Capture the cell that displays the provided text and extract its [x, y] central coordinate. 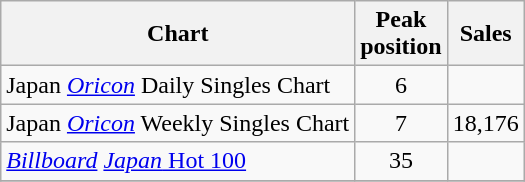
35 [401, 161]
Sales [486, 34]
7 [401, 123]
Chart [178, 34]
Japan Oricon Daily Singles Chart [178, 85]
Billboard Japan Hot 100 [178, 161]
Peakposition [401, 34]
Japan Oricon Weekly Singles Chart [178, 123]
18,176 [486, 123]
6 [401, 85]
